Scan for the cell matching the given text and deliver its [x, y] coordinate at center. 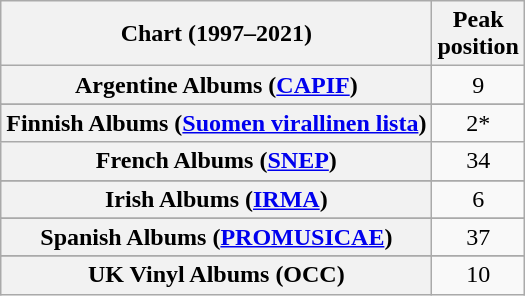
10 [478, 275]
Irish Albums (IRMA) [216, 199]
Peakposition [478, 34]
6 [478, 199]
34 [478, 161]
Spanish Albums (PROMUSICAE) [216, 237]
37 [478, 237]
Chart (1997–2021) [216, 34]
9 [478, 85]
2* [478, 123]
UK Vinyl Albums (OCC) [216, 275]
French Albums (SNEP) [216, 161]
Argentine Albums (CAPIF) [216, 85]
Finnish Albums (Suomen virallinen lista) [216, 123]
